Extract the (X, Y) coordinate from the center of the cell holding the provided text.  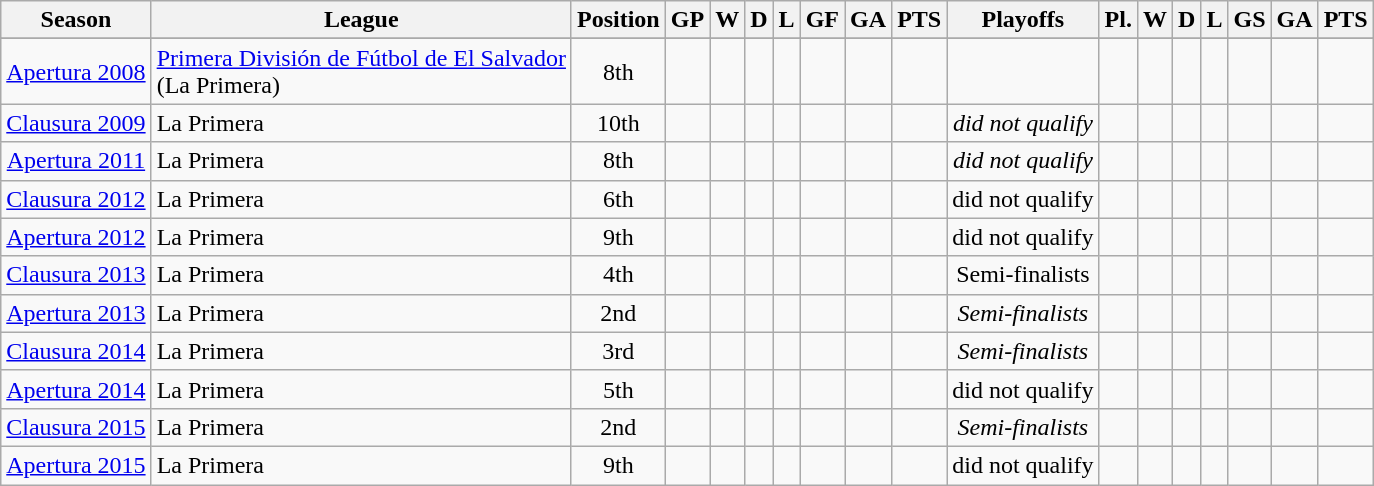
Apertura 2014 (76, 389)
Position (618, 20)
Primera División de Fútbol de El Salvador(La Primera) (361, 72)
Clausura 2015 (76, 427)
League (361, 20)
Season (76, 20)
4th (618, 275)
10th (618, 123)
Pl. (1118, 20)
Playoffs (1023, 20)
Apertura 2013 (76, 313)
Clausura 2013 (76, 275)
6th (618, 199)
GP (687, 20)
Clausura 2014 (76, 351)
Apertura 2012 (76, 237)
Apertura 2011 (76, 161)
Apertura 2015 (76, 465)
GF (822, 20)
GS (1250, 20)
3rd (618, 351)
Clausura 2009 (76, 123)
Clausura 2012 (76, 199)
Apertura 2008 (76, 72)
5th (618, 389)
